Output the (x, y) coordinate of the center of the cell containing the given text.  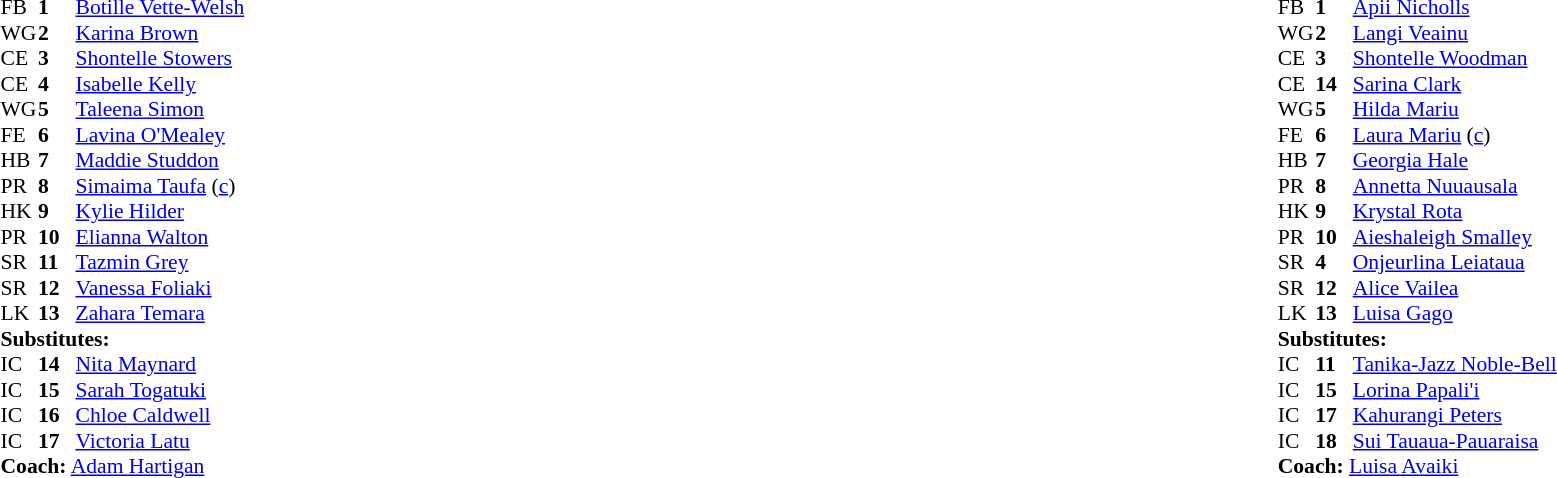
Aieshaleigh Smalley (1455, 237)
Sarina Clark (1455, 84)
18 (1334, 441)
Onjeurlina Leiataua (1455, 263)
Simaima Taufa (c) (160, 186)
Shontelle Woodman (1455, 59)
Vanessa Foliaki (160, 288)
Tanika-Jazz Noble-Bell (1455, 365)
Maddie Studdon (160, 161)
Laura Mariu (c) (1455, 135)
Isabelle Kelly (160, 84)
Lorina Papali'i (1455, 390)
Krystal Rota (1455, 211)
Shontelle Stowers (160, 59)
16 (57, 415)
Taleena Simon (160, 109)
Nita Maynard (160, 365)
Langi Veainu (1455, 33)
Georgia Hale (1455, 161)
Annetta Nuuausala (1455, 186)
Hilda Mariu (1455, 109)
Sarah Togatuki (160, 390)
Elianna Walton (160, 237)
Sui Tauaua-Pauaraisa (1455, 441)
Kylie Hilder (160, 211)
Kahurangi Peters (1455, 415)
Chloe Caldwell (160, 415)
Tazmin Grey (160, 263)
Luisa Gago (1455, 313)
Zahara Temara (160, 313)
Karina Brown (160, 33)
Victoria Latu (160, 441)
Alice Vailea (1455, 288)
Lavina O'Mealey (160, 135)
